From the cell containing the given text, extract its center point as [x, y] coordinate. 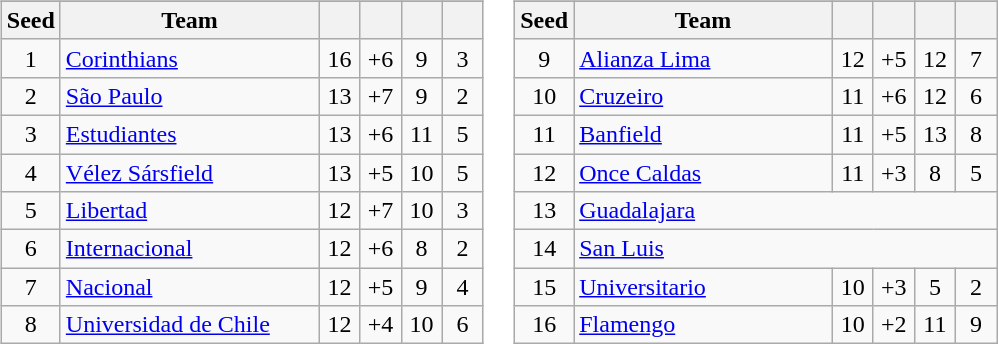
Guadalajara [786, 211]
São Paulo [190, 96]
Once Caldas [704, 173]
Cruzeiro [704, 96]
Universidad de Chile [190, 325]
Libertad [190, 211]
Nacional [190, 287]
+2 [894, 325]
San Luis [786, 249]
Estudiantes [190, 134]
15 [544, 287]
Vélez Sársfield [190, 173]
Banfield [704, 134]
Alianza Lima [704, 58]
Corinthians [190, 58]
Flamengo [704, 325]
Internacional [190, 249]
Universitario [704, 287]
1 [30, 58]
14 [544, 249]
+4 [380, 325]
